For the text-containing cell, return its midpoint in (x, y) coordinate format. 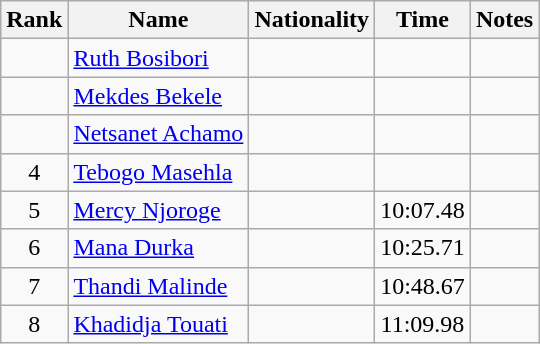
4 (34, 172)
7 (34, 286)
Mekdes Bekele (158, 96)
Netsanet Achamo (158, 134)
5 (34, 210)
Tebogo Masehla (158, 172)
6 (34, 248)
Ruth Bosibori (158, 58)
Time (423, 20)
10:07.48 (423, 210)
10:48.67 (423, 286)
8 (34, 324)
11:09.98 (423, 324)
Nationality (312, 20)
Name (158, 20)
Notes (504, 20)
Mercy Njoroge (158, 210)
10:25.71 (423, 248)
Rank (34, 20)
Thandi Malinde (158, 286)
Mana Durka (158, 248)
Khadidja Touati (158, 324)
